From the cell containing the given text, extract its center point as [X, Y] coordinate. 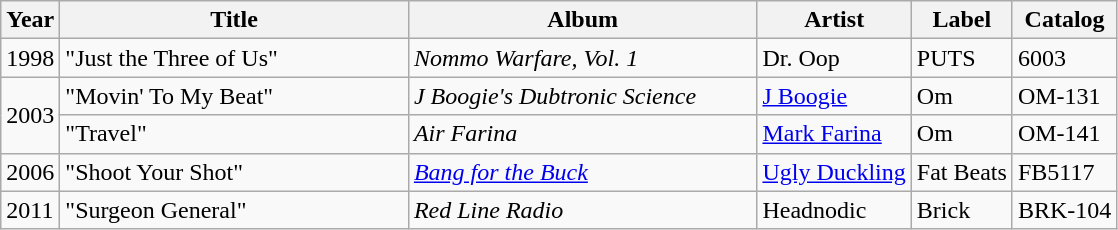
FB5117 [1064, 172]
Fat Beats [962, 172]
2003 [30, 115]
Nommo Warfare, Vol. 1 [582, 58]
PUTS [962, 58]
J Boogie's Dubtronic Science [582, 96]
6003 [1064, 58]
"Shoot Your Shot" [234, 172]
"Surgeon General" [234, 210]
OM-131 [1064, 96]
Headnodic [834, 210]
Label [962, 20]
1998 [30, 58]
Album [582, 20]
Bang for the Buck [582, 172]
"Just the Three of Us" [234, 58]
OM-141 [1064, 134]
Air Farina [582, 134]
Ugly Duckling [834, 172]
Brick [962, 210]
J Boogie [834, 96]
Year [30, 20]
Title [234, 20]
BRK-104 [1064, 210]
"Travel" [234, 134]
Dr. Oop [834, 58]
2011 [30, 210]
Catalog [1064, 20]
Mark Farina [834, 134]
2006 [30, 172]
"Movin' To My Beat" [234, 96]
Red Line Radio [582, 210]
Artist [834, 20]
